Output the (x, y) coordinate of the center of the cell containing the given text.  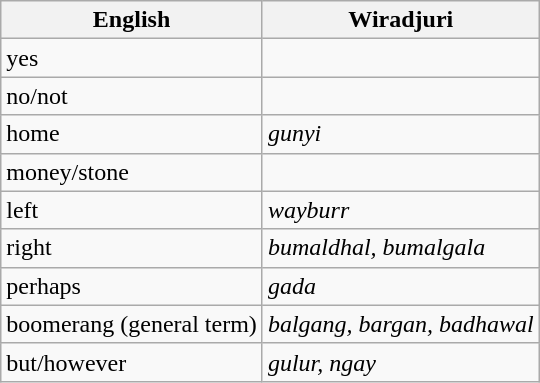
boomerang (general term) (132, 324)
English (132, 20)
gada (400, 286)
yes (132, 58)
perhaps (132, 286)
gulur, ngay (400, 362)
gunyi (400, 134)
left (132, 210)
Wiradjuri (400, 20)
right (132, 248)
wayburr (400, 210)
but/however (132, 362)
no/not (132, 96)
bumaldhal, bumalgala (400, 248)
balgang, bargan, badhawal (400, 324)
money/stone (132, 172)
home (132, 134)
